Extract the (X, Y) coordinate from the center of the cell holding the provided text.  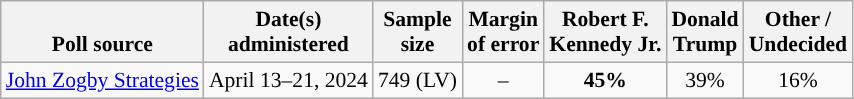
Poll source (102, 32)
Date(s)administered (288, 32)
39% (704, 80)
John Zogby Strategies (102, 80)
Samplesize (418, 32)
April 13–21, 2024 (288, 80)
Marginof error (503, 32)
DonaldTrump (704, 32)
Robert F.Kennedy Jr. (605, 32)
– (503, 80)
16% (798, 80)
45% (605, 80)
Other /Undecided (798, 32)
749 (LV) (418, 80)
